For the text-containing cell, return its midpoint in [x, y] coordinate format. 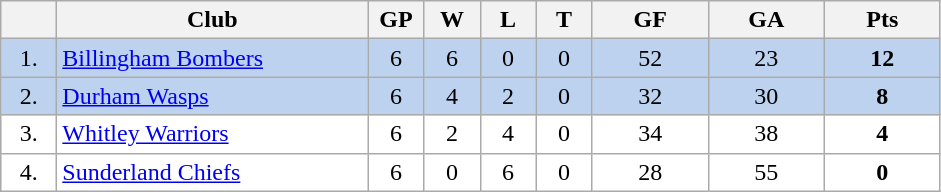
Club [212, 20]
Sunderland Chiefs [212, 172]
12 [882, 58]
1. [29, 58]
32 [650, 96]
38 [766, 134]
4. [29, 172]
GA [766, 20]
Whitley Warriors [212, 134]
GF [650, 20]
Durham Wasps [212, 96]
GP [396, 20]
34 [650, 134]
55 [766, 172]
Billingham Bombers [212, 58]
L [508, 20]
8 [882, 96]
W [452, 20]
28 [650, 172]
3. [29, 134]
23 [766, 58]
Pts [882, 20]
30 [766, 96]
T [564, 20]
2. [29, 96]
52 [650, 58]
